For the text-containing cell, return its midpoint in [x, y] coordinate format. 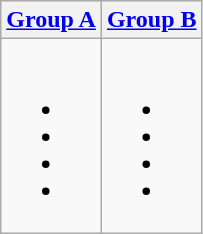
Group A [52, 20]
Group B [152, 20]
